Extract the (X, Y) coordinate from the center of the cell holding the provided text.  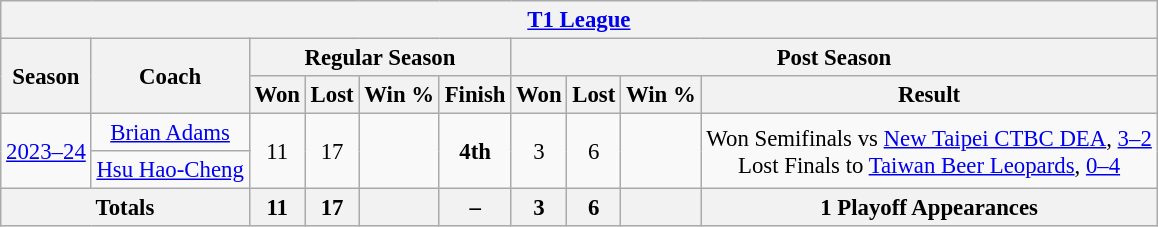
4th (474, 152)
Brian Adams (170, 133)
T1 League (579, 20)
Won Semifinals vs New Taipei CTBC DEA, 3–2Lost Finals to Taiwan Beer Leopards, 0–4 (929, 152)
Hsu Hao-Cheng (170, 170)
Finish (474, 95)
Regular Season (380, 58)
Coach (170, 76)
– (474, 208)
Post Season (834, 58)
1 Playoff Appearances (929, 208)
2023–24 (46, 152)
Season (46, 76)
Totals (125, 208)
Result (929, 95)
